Return the [X, Y] coordinate for the center point of the cell that contains the specified text.  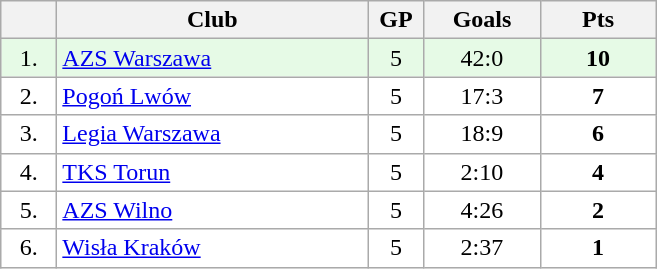
AZS Wilno [212, 210]
TKS Torun [212, 172]
Club [212, 20]
Legia Warszawa [212, 134]
4:26 [482, 210]
2 [598, 210]
6. [29, 248]
10 [598, 58]
GP [396, 20]
17:3 [482, 96]
18:9 [482, 134]
4. [29, 172]
2:37 [482, 248]
4 [598, 172]
Goals [482, 20]
Pts [598, 20]
1. [29, 58]
6 [598, 134]
1 [598, 248]
7 [598, 96]
2:10 [482, 172]
Pogoń Lwów [212, 96]
3. [29, 134]
2. [29, 96]
Wisła Kraków [212, 248]
42:0 [482, 58]
5. [29, 210]
AZS Warszawa [212, 58]
